Return the [x, y] coordinate for the center point of the cell that contains the specified text.  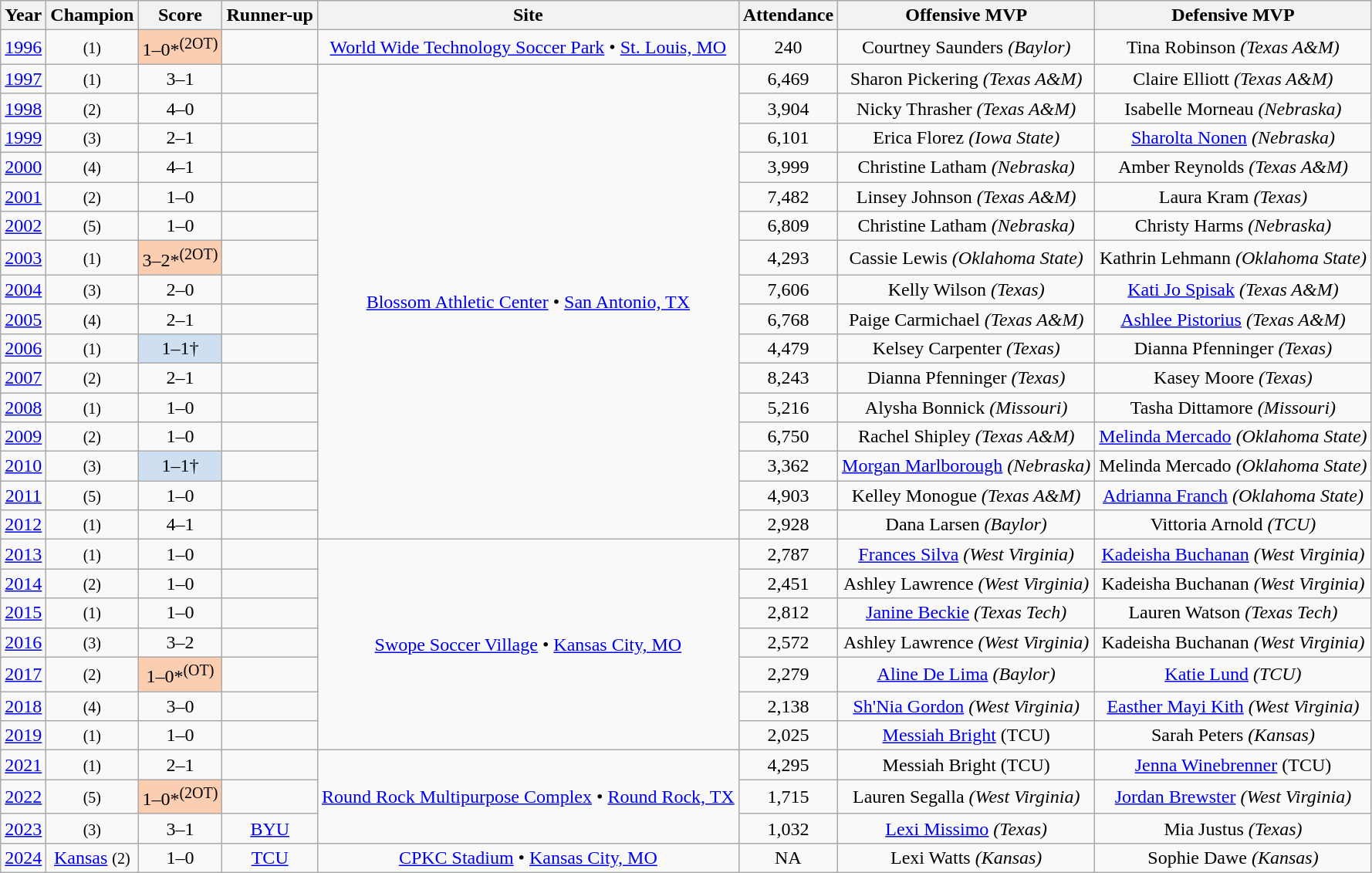
6,469 [788, 79]
6,809 [788, 226]
Janine Beckie (Texas Tech) [966, 613]
Amber Reynolds (Texas A&M) [1233, 167]
8,243 [788, 377]
4,293 [788, 258]
Blossom Athletic Center • San Antonio, TX [528, 301]
Courtney Saunders (Baylor) [966, 48]
Aline De Lima (Baylor) [966, 675]
6,768 [788, 319]
2019 [23, 736]
3,999 [788, 167]
Frances Silva (West Virginia) [966, 554]
1998 [23, 108]
Lexi Missimo (Texas) [966, 828]
2023 [23, 828]
1–0*(OT) [181, 675]
1,715 [788, 797]
Jordan Brewster (West Virginia) [1233, 797]
Kelly Wilson (Texas) [966, 289]
TCU [270, 858]
2002 [23, 226]
Swope Soccer Village • Kansas City, MO [528, 645]
Runner-up [270, 15]
2014 [23, 584]
2022 [23, 797]
Erica Florez (Iowa State) [966, 137]
1996 [23, 48]
Dana Larsen (Baylor) [966, 525]
Kati Jo Spisak (Texas A&M) [1233, 289]
Lauren Segalla (West Virginia) [966, 797]
CPKC Stadium • Kansas City, MO [528, 858]
2,138 [788, 706]
2,928 [788, 525]
2012 [23, 525]
3,904 [788, 108]
Tasha Dittamore (Missouri) [1233, 408]
240 [788, 48]
Claire Elliott (Texas A&M) [1233, 79]
Katie Lund (TCU) [1233, 675]
Sophie Dawe (Kansas) [1233, 858]
2,279 [788, 675]
Attendance [788, 15]
2011 [23, 496]
2016 [23, 642]
2007 [23, 377]
BYU [270, 828]
2018 [23, 706]
2024 [23, 858]
3,362 [788, 466]
1,032 [788, 828]
Offensive MVP [966, 15]
4–0 [181, 108]
2017 [23, 675]
Christy Harms (Nebraska) [1233, 226]
Isabelle Morneau (Nebraska) [1233, 108]
Mia Justus (Texas) [1233, 828]
2003 [23, 258]
2008 [23, 408]
NA [788, 858]
2,025 [788, 736]
Kelsey Carpenter (Texas) [966, 348]
4,295 [788, 765]
2021 [23, 765]
Alysha Bonnick (Missouri) [966, 408]
Nicky Thrasher (Texas A&M) [966, 108]
5,216 [788, 408]
Morgan Marlborough (Nebraska) [966, 466]
Linsey Johnson (Texas A&M) [966, 197]
World Wide Technology Soccer Park • St. Louis, MO [528, 48]
Sarah Peters (Kansas) [1233, 736]
3–2*(2OT) [181, 258]
2013 [23, 554]
2000 [23, 167]
Lexi Watts (Kansas) [966, 858]
3–0 [181, 706]
Cassie Lewis (Oklahoma State) [966, 258]
7,606 [788, 289]
7,482 [788, 197]
Kasey Moore (Texas) [1233, 377]
Defensive MVP [1233, 15]
2005 [23, 319]
Year [23, 15]
2,451 [788, 584]
Site [528, 15]
Score [181, 15]
4,903 [788, 496]
Easther Mayi Kith (West Virginia) [1233, 706]
Kathrin Lehmann (Oklahoma State) [1233, 258]
Kelley Monogue (Texas A&M) [966, 496]
4,479 [788, 348]
6,101 [788, 137]
Tina Robinson (Texas A&M) [1233, 48]
Sh'Nia Gordon (West Virginia) [966, 706]
1997 [23, 79]
Jenna Winebrenner (TCU) [1233, 765]
Sharon Pickering (Texas A&M) [966, 79]
Ashlee Pistorius (Texas A&M) [1233, 319]
Laura Kram (Texas) [1233, 197]
2001 [23, 197]
2006 [23, 348]
3–2 [181, 642]
Rachel Shipley (Texas A&M) [966, 437]
Round Rock Multipurpose Complex • Round Rock, TX [528, 797]
Adrianna Franch (Oklahoma State) [1233, 496]
2004 [23, 289]
2,787 [788, 554]
Kansas (2) [93, 858]
2010 [23, 466]
Vittoria Arnold (TCU) [1233, 525]
2,812 [788, 613]
1999 [23, 137]
2015 [23, 613]
Champion [93, 15]
Lauren Watson (Texas Tech) [1233, 613]
2,572 [788, 642]
Sharolta Nonen (Nebraska) [1233, 137]
6,750 [788, 437]
Paige Carmichael (Texas A&M) [966, 319]
2009 [23, 437]
2–0 [181, 289]
